Pinpoint the cell where the given text exists, returning its [X, Y] midpoint coordinate. 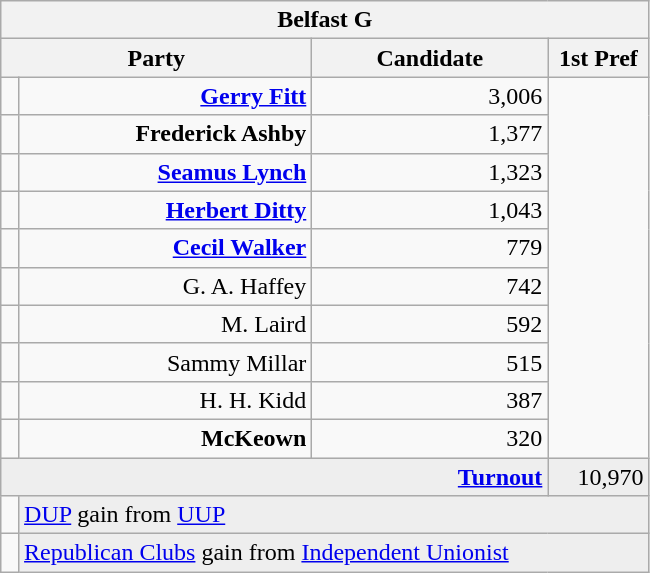
3,006 [430, 96]
Party [156, 58]
320 [430, 438]
McKeown [166, 438]
Sammy Millar [166, 362]
DUP gain from UUP [334, 515]
Gerry Fitt [166, 96]
779 [430, 248]
Candidate [430, 58]
M. Laird [166, 324]
10,970 [598, 477]
Belfast G [325, 20]
1,323 [430, 172]
Seamus Lynch [166, 172]
515 [430, 362]
Cecil Walker [166, 248]
1st Pref [598, 58]
742 [430, 286]
1,043 [430, 210]
Republican Clubs gain from Independent Unionist [334, 553]
H. H. Kidd [166, 400]
Turnout [274, 477]
592 [430, 324]
G. A. Haffey [166, 286]
1,377 [430, 134]
387 [430, 400]
Herbert Ditty [166, 210]
Frederick Ashby [166, 134]
